Search for the cell housing the specified text and yield its (x, y) center coordinate. 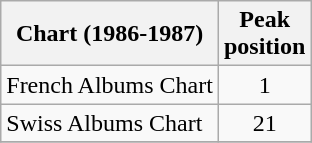
21 (264, 123)
Peakposition (264, 34)
1 (264, 85)
Chart (1986-1987) (110, 34)
French Albums Chart (110, 85)
Swiss Albums Chart (110, 123)
